Determine the [x, y] coordinate at the center of the cell enclosing the given text.  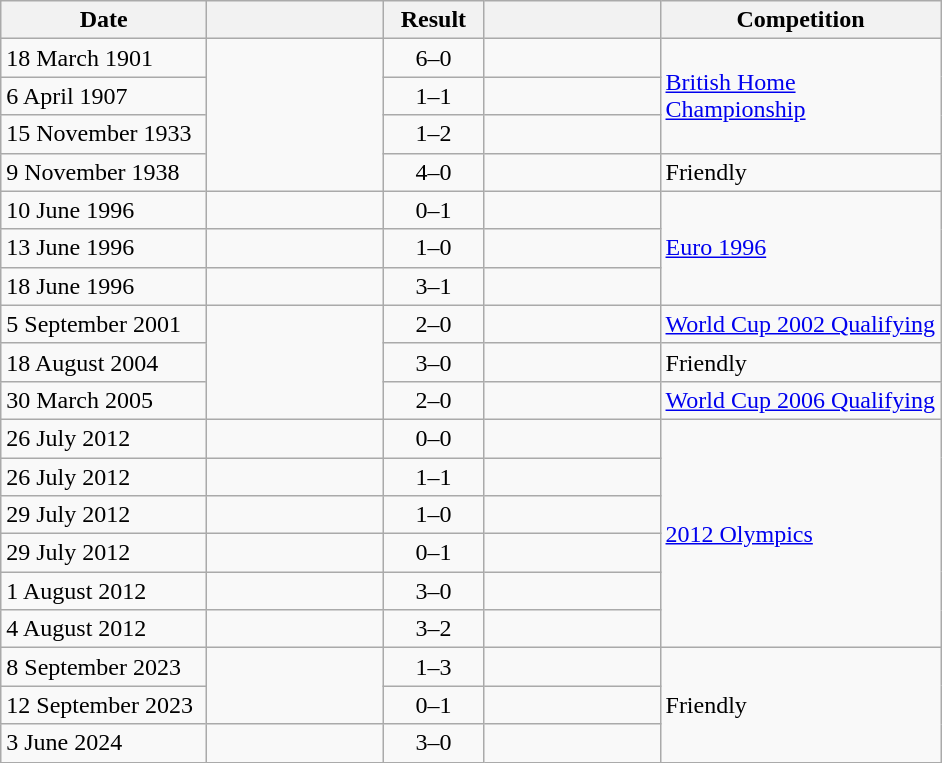
6 April 1907 [104, 96]
30 March 2005 [104, 400]
3–1 [434, 286]
4 August 2012 [104, 629]
World Cup 2002 Qualifying [800, 324]
2012 Olympics [800, 533]
18 August 2004 [104, 362]
4–0 [434, 172]
Result [434, 20]
1–2 [434, 134]
3 June 2024 [104, 743]
18 June 1996 [104, 286]
0–0 [434, 438]
18 March 1901 [104, 58]
British Home Championship [800, 96]
Euro 1996 [800, 248]
15 November 1933 [104, 134]
World Cup 2006 Qualifying [800, 400]
9 November 1938 [104, 172]
5 September 2001 [104, 324]
6–0 [434, 58]
13 June 1996 [104, 248]
12 September 2023 [104, 705]
8 September 2023 [104, 667]
1–3 [434, 667]
3–2 [434, 629]
10 June 1996 [104, 210]
1 August 2012 [104, 591]
Competition [800, 20]
Date [104, 20]
